For the text-containing cell, return its midpoint in (X, Y) coordinate format. 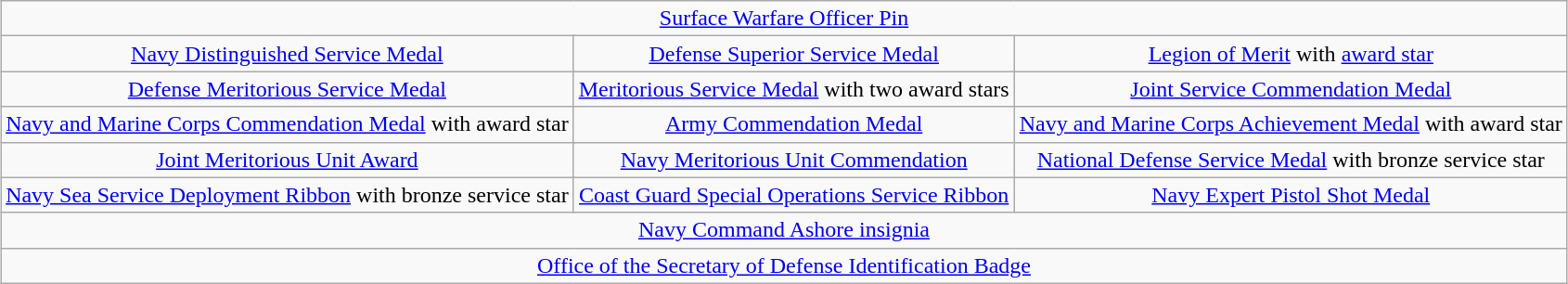
Defense Superior Service Medal (794, 54)
Navy Command Ashore insignia (785, 230)
Coast Guard Special Operations Service Ribbon (794, 195)
Surface Warfare Officer Pin (785, 19)
National Defense Service Medal with bronze service star (1291, 160)
Meritorious Service Medal with two award stars (794, 89)
Joint Service Commendation Medal (1291, 89)
Navy Distinguished Service Medal (288, 54)
Office of the Secretary of Defense Identification Badge (785, 265)
Joint Meritorious Unit Award (288, 160)
Navy Sea Service Deployment Ribbon with bronze service star (288, 195)
Navy and Marine Corps Achievement Medal with award star (1291, 124)
Defense Meritorious Service Medal (288, 89)
Navy Meritorious Unit Commendation (794, 160)
Army Commendation Medal (794, 124)
Navy and Marine Corps Commendation Medal with award star (288, 124)
Legion of Merit with award star (1291, 54)
Navy Expert Pistol Shot Medal (1291, 195)
